For the text-containing cell, return its midpoint in (X, Y) coordinate format. 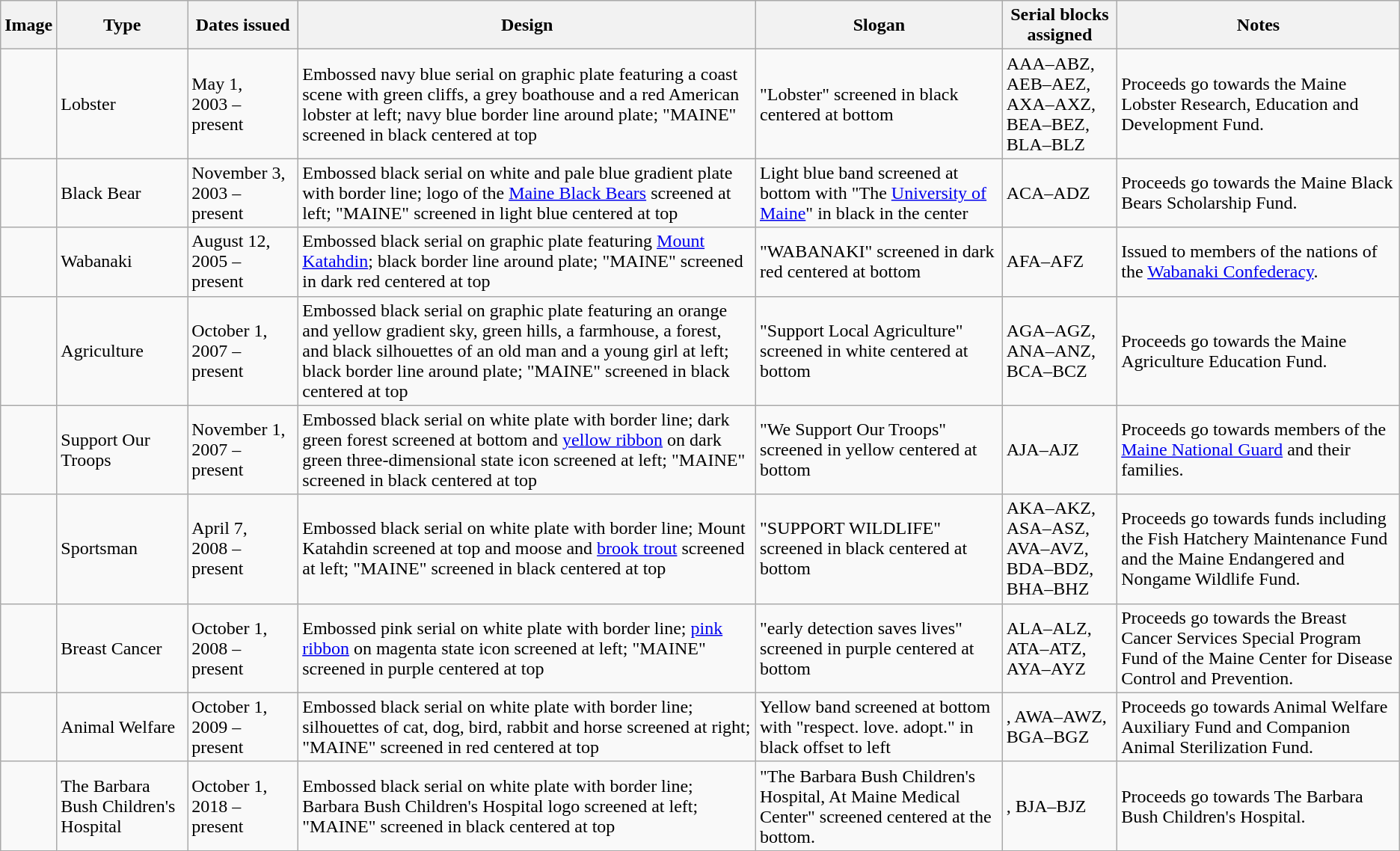
Proceeds go towards the Maine Black Bears Scholarship Fund. (1259, 193)
Embossed black serial on graphic plate featuring Mount Katahdin; black border line around plate; "MAINE" screened in dark red centered at top (527, 262)
AAA–ABZ, AEB–AEZ, AXA–AXZ, BEA–BEZ, BLA–BLZ (1060, 104)
August 12, 2005 – present (243, 262)
Proceeds go towards The Barbara Bush Children's Hospital. (1259, 806)
Proceeds go towards funds including the Fish Hatchery Maintenance Fund and the Maine Endangered and Nongame Wildlife Fund. (1259, 549)
November 1, 2007 – present (243, 450)
AFA–AFZ (1060, 262)
Light blue band screened at bottom with "The University of Maine" in black in the center (879, 193)
"We Support Our Troops" screened in yellow centered at bottom (879, 450)
"The Barbara Bush Children's Hospital, At Maine Medical Center" screened centered at the bottom. (879, 806)
Dates issued (243, 25)
ACA–ADZ (1060, 193)
October 1, 2018 – present (243, 806)
April 7, 2008 – present (243, 549)
Type (123, 25)
Proceeds go towards the Maine Agriculture Education Fund. (1259, 351)
Notes (1259, 25)
"SUPPORT WILDLIFE" screened in black centered at bottom (879, 549)
Proceeds go towards Animal Welfare Auxiliary Fund and Companion Animal Sterilization Fund. (1259, 727)
"Lobster" screened in black centered at bottom (879, 104)
Lobster (123, 104)
Black Bear (123, 193)
Image (28, 25)
Proceeds go towards members of the Maine National Guard and their families. (1259, 450)
AJA–AJZ (1060, 450)
AGA–AGZ, ANA–ANZ, BCA–BCZ (1060, 351)
October 1, 2007 – present (243, 351)
"WABANAKI" screened in dark red centered at bottom (879, 262)
Slogan (879, 25)
Design (527, 25)
Issued to members of the nations of the Wabanaki Confederacy. (1259, 262)
, AWA–AWZ, BGA–BGZ (1060, 727)
AKA–AKZ, ASA–ASZ, AVA–AVZ, BDA–BDZ, BHA–BHZ (1060, 549)
Wabanaki (123, 262)
October 1, 2008 – present (243, 648)
Serial blocks assigned (1060, 25)
Breast Cancer (123, 648)
"Support Local Agriculture" screened in white centered at bottom (879, 351)
November 3, 2003 – present (243, 193)
Agriculture (123, 351)
Yellow band screened at bottom with "respect. love. adopt." in black offset to left (879, 727)
May 1, 2003 – present (243, 104)
Proceeds go towards the Breast Cancer Services Special Program Fund of the Maine Center for Disease Control and Prevention. (1259, 648)
Proceeds go towards the Maine Lobster Research, Education and Development Fund. (1259, 104)
Sportsman (123, 549)
October 1, 2009 – present (243, 727)
Embossed pink serial on white plate with border line; pink ribbon on magenta state icon screened at left; "MAINE" screened in purple centered at top (527, 648)
"early detection saves lives" screened in purple centered at bottom (879, 648)
ALA–ALZ, ATA–ATZ, AYA–AYZ (1060, 648)
Support Our Troops (123, 450)
Animal Welfare (123, 727)
The Barbara Bush Children's Hospital (123, 806)
, BJA–BJZ (1060, 806)
